Locate the cell with the specified text and output its (X, Y) center coordinate. 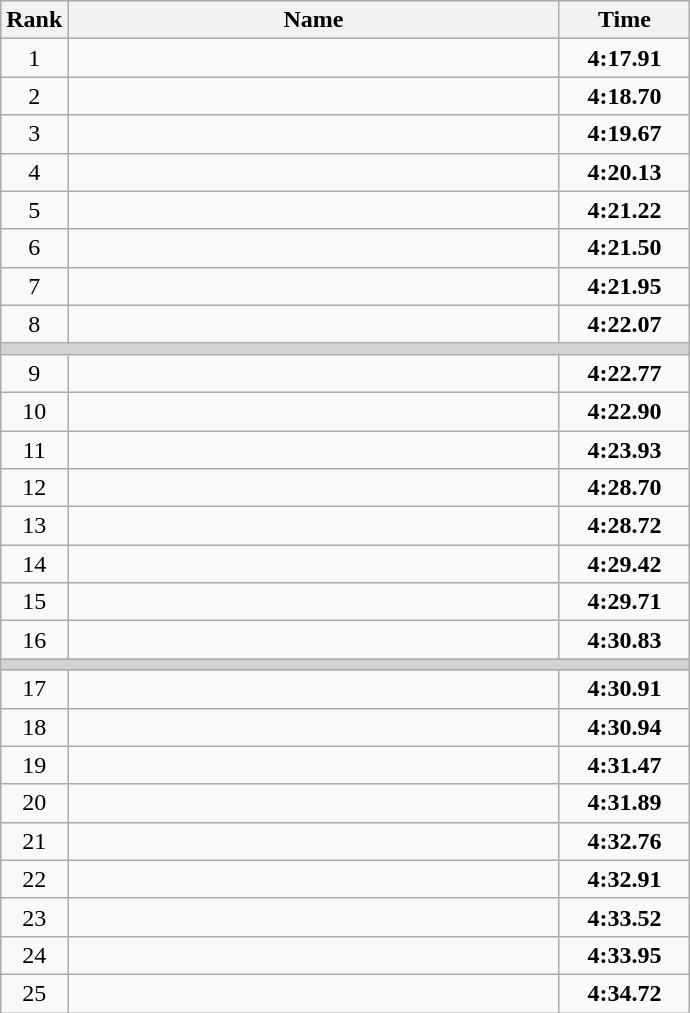
25 (34, 993)
21 (34, 841)
4:22.07 (624, 324)
4 (34, 172)
4:28.70 (624, 488)
4:32.91 (624, 879)
4:33.52 (624, 917)
19 (34, 765)
9 (34, 373)
4:33.95 (624, 955)
7 (34, 286)
Time (624, 20)
8 (34, 324)
15 (34, 602)
4:21.50 (624, 248)
3 (34, 134)
11 (34, 449)
4:32.76 (624, 841)
13 (34, 526)
4:17.91 (624, 58)
4:28.72 (624, 526)
4:30.83 (624, 640)
12 (34, 488)
4:29.42 (624, 564)
4:20.13 (624, 172)
22 (34, 879)
20 (34, 803)
4:21.22 (624, 210)
4:31.89 (624, 803)
4:29.71 (624, 602)
17 (34, 689)
4:18.70 (624, 96)
23 (34, 917)
4:21.95 (624, 286)
10 (34, 411)
4:23.93 (624, 449)
4:30.91 (624, 689)
6 (34, 248)
4:31.47 (624, 765)
4:34.72 (624, 993)
1 (34, 58)
Name (314, 20)
4:19.67 (624, 134)
16 (34, 640)
14 (34, 564)
4:22.77 (624, 373)
2 (34, 96)
5 (34, 210)
4:30.94 (624, 727)
24 (34, 955)
18 (34, 727)
Rank (34, 20)
4:22.90 (624, 411)
